Detect which cell encompasses the target text, then output its (x, y) center coordinate. 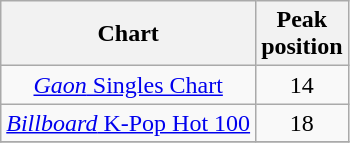
Chart (128, 34)
Gaon Singles Chart (128, 85)
Peakposition (302, 34)
Billboard K-Pop Hot 100 (128, 123)
14 (302, 85)
18 (302, 123)
